Output the (x, y) coordinate of the center of the cell containing the given text.  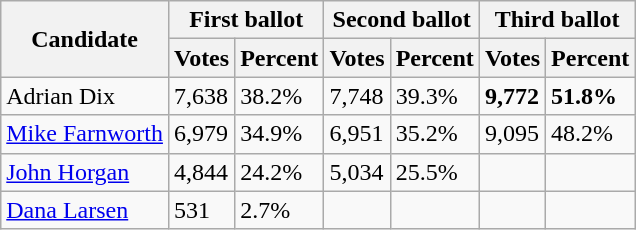
Third ballot (556, 20)
9,095 (512, 134)
Mike Farnworth (85, 134)
Dana Larsen (85, 210)
9,772 (512, 96)
35.2% (434, 134)
4,844 (201, 172)
6,979 (201, 134)
7,638 (201, 96)
38.2% (280, 96)
7,748 (357, 96)
25.5% (434, 172)
51.8% (590, 96)
Second ballot (402, 20)
Adrian Dix (85, 96)
Candidate (85, 39)
2.7% (280, 210)
531 (201, 210)
John Horgan (85, 172)
39.3% (434, 96)
6,951 (357, 134)
24.2% (280, 172)
5,034 (357, 172)
48.2% (590, 134)
34.9% (280, 134)
First ballot (246, 20)
